Extract the (X, Y) coordinate from the center of the cell holding the provided text.  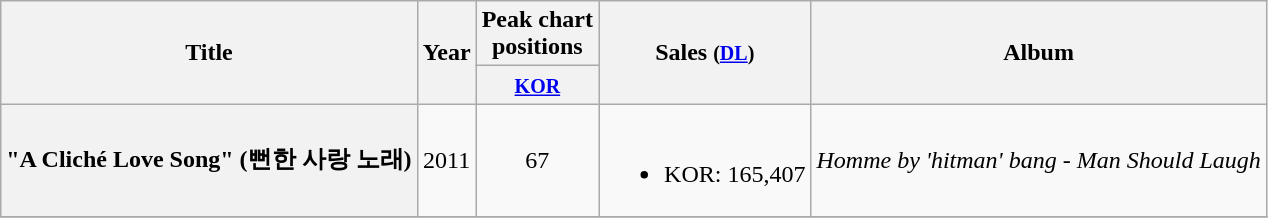
"A Cliché Love Song" (뻔한 사랑 노래) (209, 160)
KOR (537, 85)
2011 (446, 160)
67 (537, 160)
Title (209, 52)
Peak chart positions (537, 34)
KOR: 165,407 (705, 160)
Album (1038, 52)
Year (446, 52)
Homme by 'hitman' bang - Man Should Laugh (1038, 160)
Sales (DL) (705, 52)
